Detect which cell encompasses the target text, then output its [X, Y] center coordinate. 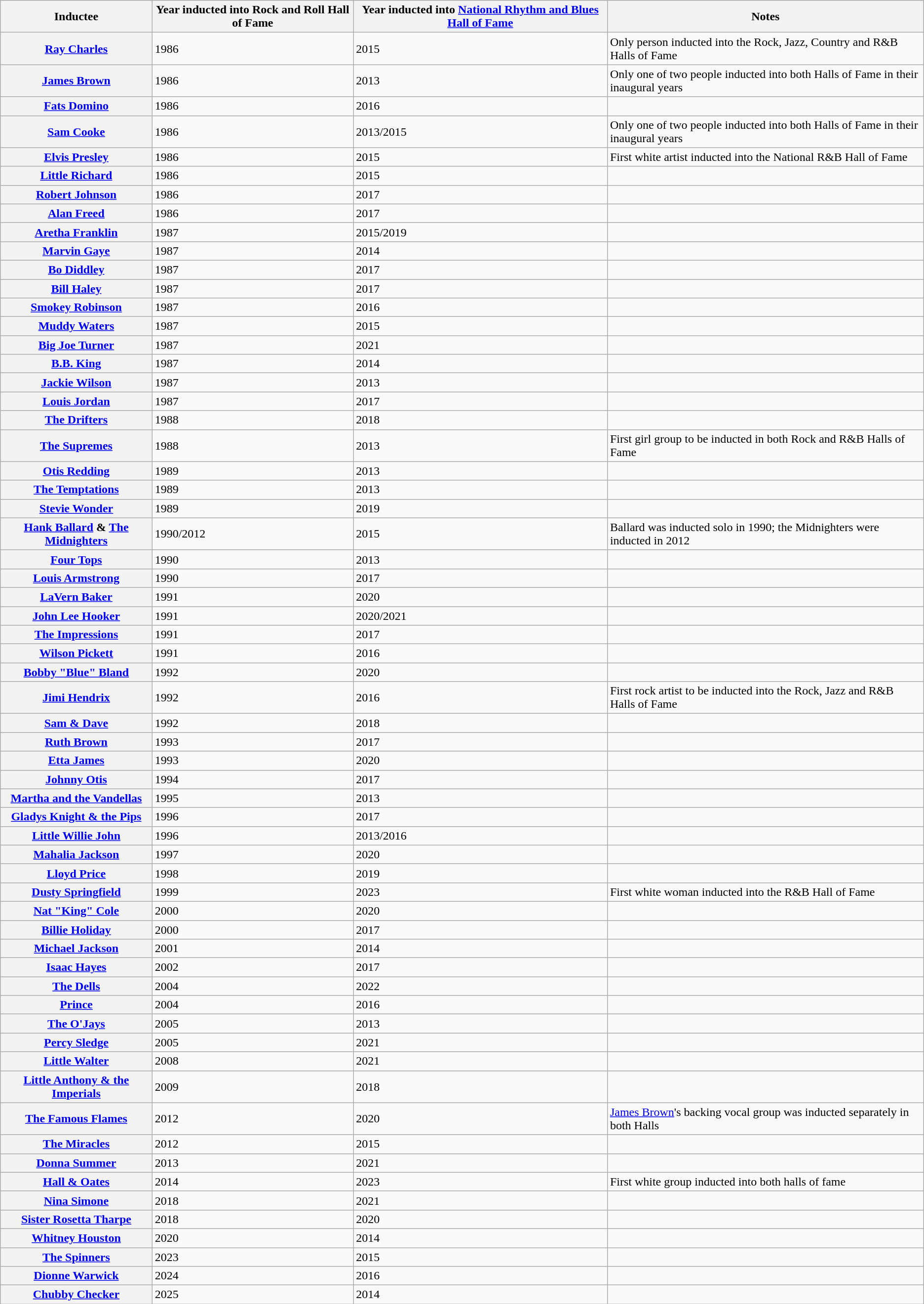
Four Tops [76, 559]
James Brown [76, 81]
First girl group to be inducted in both Rock and R&B Halls of Fame [765, 445]
Otis Redding [76, 471]
Donna Summer [76, 1163]
Alan Freed [76, 213]
Year inducted into Rock and Roll Hall of Fame [253, 17]
The Impressions [76, 635]
1998 [253, 873]
Muddy Waters [76, 326]
The Drifters [76, 420]
Jimi Hendrix [76, 698]
Inductee [76, 17]
2025 [253, 1295]
Louis Armstrong [76, 578]
Martha and the Vandellas [76, 798]
Ray Charles [76, 48]
The Famous Flames [76, 1118]
Etta James [76, 761]
2001 [253, 949]
LaVern Baker [76, 597]
John Lee Hooker [76, 615]
Hall & Oates [76, 1182]
Sam Cooke [76, 131]
2024 [253, 1276]
Prince [76, 1005]
Sam & Dave [76, 723]
Dusty Springfield [76, 892]
Nat "King" Cole [76, 911]
The Miracles [76, 1144]
First white woman inducted into the R&B Hall of Fame [765, 892]
2013/2015 [481, 131]
Ballard was inducted solo in 1990; the Midnighters were inducted in 2012 [765, 534]
Isaac Hayes [76, 967]
Bill Haley [76, 289]
Hank Ballard & The Midnighters [76, 534]
The Spinners [76, 1257]
Notes [765, 17]
Elvis Presley [76, 157]
Johnny Otis [76, 779]
Little Anthony & the Imperials [76, 1087]
Jackie Wilson [76, 383]
First white artist inducted into the National R&B Hall of Fame [765, 157]
Little Willie John [76, 836]
2013/2016 [481, 836]
Stevie Wonder [76, 508]
Aretha Franklin [76, 232]
2015/2019 [481, 232]
2009 [253, 1087]
1999 [253, 892]
Bobby "Blue" Bland [76, 672]
Ruth Brown [76, 742]
Gladys Knight & the Pips [76, 817]
The O'Jays [76, 1024]
Percy Sledge [76, 1042]
Only person inducted into the Rock, Jazz, Country and R&B Halls of Fame [765, 48]
Wilson Pickett [76, 653]
James Brown's backing vocal group was inducted separately in both Halls [765, 1118]
Marvin Gaye [76, 251]
B.B. King [76, 364]
Fats Domino [76, 106]
The Supremes [76, 445]
Year inducted into National Rhythm and Blues Hall of Fame [481, 17]
Billie Holiday [76, 929]
1990/2012 [253, 534]
1994 [253, 779]
Nina Simone [76, 1200]
2020/2021 [481, 615]
First rock artist to be inducted into the Rock, Jazz and R&B Halls of Fame [765, 698]
Chubby Checker [76, 1295]
2002 [253, 967]
Whitney Houston [76, 1238]
First white group inducted into both halls of fame [765, 1182]
Lloyd Price [76, 873]
1997 [253, 854]
Little Walter [76, 1061]
2008 [253, 1061]
1995 [253, 798]
Robert Johnson [76, 194]
Louis Jordan [76, 401]
Dionne Warwick [76, 1276]
Big Joe Turner [76, 345]
2022 [481, 986]
Bo Diddley [76, 269]
Smokey Robinson [76, 307]
The Dells [76, 986]
Mahalia Jackson [76, 854]
Little Richard [76, 176]
Michael Jackson [76, 949]
The Temptations [76, 490]
Sister Rosetta Tharpe [76, 1219]
